Determine the (X, Y) coordinate at the center of the cell enclosing the given text.  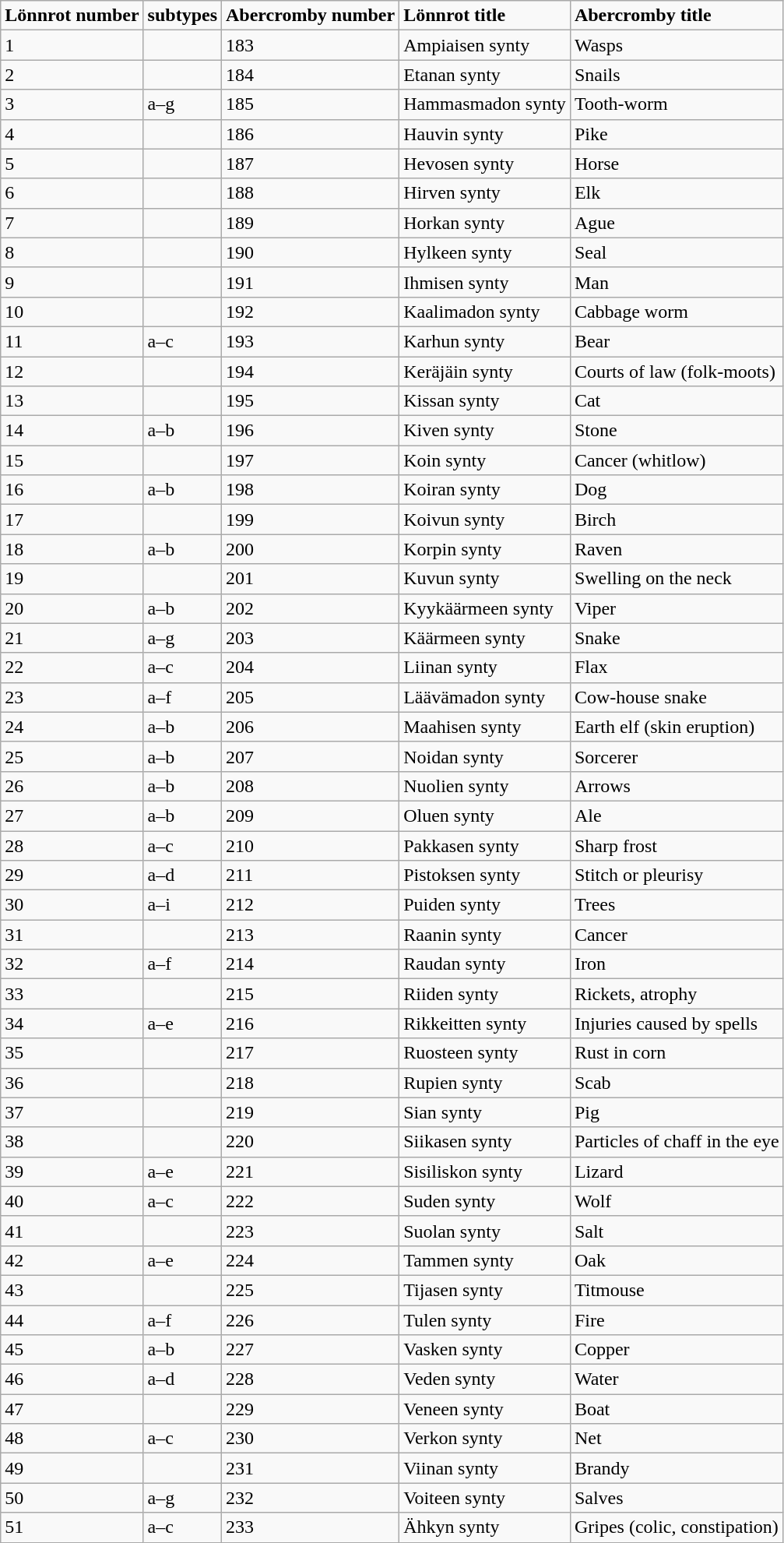
Sharp frost (677, 845)
Kissan synty (485, 401)
199 (311, 520)
208 (311, 786)
37 (72, 1112)
Nuolien synty (485, 786)
Stone (677, 431)
Trees (677, 905)
Verkon synty (485, 1439)
29 (72, 875)
18 (72, 549)
26 (72, 786)
204 (311, 668)
Birch (677, 520)
202 (311, 608)
188 (311, 193)
Lönnrot title (485, 16)
231 (311, 1468)
47 (72, 1409)
30 (72, 905)
4 (72, 134)
230 (311, 1439)
Cabbage worm (677, 312)
233 (311, 1527)
Etanan synty (485, 75)
227 (311, 1350)
Seal (677, 252)
Käärmeen synty (485, 638)
Cow-house snake (677, 697)
Horse (677, 164)
213 (311, 935)
Ague (677, 223)
Kiven synty (485, 431)
212 (311, 905)
Tooth-worm (677, 104)
Hammasmadon synty (485, 104)
211 (311, 875)
Wasps (677, 45)
Ähkyn synty (485, 1527)
Swelling on the neck (677, 579)
187 (311, 164)
44 (72, 1320)
32 (72, 964)
Salves (677, 1498)
subtypes (182, 16)
201 (311, 579)
Pistoksen synty (485, 875)
Suolan synty (485, 1231)
186 (311, 134)
195 (311, 401)
17 (72, 520)
38 (72, 1142)
33 (72, 994)
198 (311, 490)
Tulen synty (485, 1320)
Raanin synty (485, 935)
Noidan synty (485, 756)
Tijasen synty (485, 1290)
11 (72, 341)
49 (72, 1468)
Koiran synty (485, 490)
Pakkasen synty (485, 845)
Rupien synty (485, 1083)
216 (311, 1023)
51 (72, 1527)
221 (311, 1171)
46 (72, 1379)
10 (72, 312)
197 (311, 460)
48 (72, 1439)
20 (72, 608)
Sorcerer (677, 756)
Suden synty (485, 1201)
Brandy (677, 1468)
15 (72, 460)
13 (72, 401)
Riiden synty (485, 994)
Net (677, 1439)
Titmouse (677, 1290)
Arrows (677, 786)
24 (72, 727)
41 (72, 1231)
220 (311, 1142)
27 (72, 816)
Cancer (677, 935)
Viper (677, 608)
183 (311, 45)
Raudan synty (485, 964)
40 (72, 1201)
50 (72, 1498)
Rust in corn (677, 1053)
223 (311, 1231)
Elk (677, 193)
a–i (182, 905)
25 (72, 756)
42 (72, 1260)
229 (311, 1409)
2 (72, 75)
Oluen synty (485, 816)
185 (311, 104)
Veden synty (485, 1379)
Cat (677, 401)
Injuries caused by spells (677, 1023)
205 (311, 697)
36 (72, 1083)
232 (311, 1498)
43 (72, 1290)
Snails (677, 75)
35 (72, 1053)
Koin synty (485, 460)
Siikasen synty (485, 1142)
8 (72, 252)
9 (72, 282)
Gripes (colic, constipation) (677, 1527)
6 (72, 193)
7 (72, 223)
196 (311, 431)
Salt (677, 1231)
Kyykäärmeen synty (485, 608)
23 (72, 697)
228 (311, 1379)
Pig (677, 1112)
Sisiliskon synty (485, 1171)
Ampiaisen synty (485, 45)
22 (72, 668)
189 (311, 223)
Veneen synty (485, 1409)
16 (72, 490)
219 (311, 1112)
Ihmisen synty (485, 282)
192 (311, 312)
209 (311, 816)
210 (311, 845)
Raven (677, 549)
21 (72, 638)
Rickets, atrophy (677, 994)
Hirven synty (485, 193)
214 (311, 964)
200 (311, 549)
Rikkeitten synty (485, 1023)
Abercromby title (677, 16)
Oak (677, 1260)
Puiden synty (485, 905)
Water (677, 1379)
Läävämadon synty (485, 697)
184 (311, 75)
207 (311, 756)
190 (311, 252)
Sian synty (485, 1112)
14 (72, 431)
1 (72, 45)
Boat (677, 1409)
Flax (677, 668)
Bear (677, 341)
Abercromby number (311, 16)
193 (311, 341)
Wolf (677, 1201)
Cancer (whitlow) (677, 460)
Pike (677, 134)
Tammen synty (485, 1260)
Koivun synty (485, 520)
28 (72, 845)
Lizard (677, 1171)
Horkan synty (485, 223)
Hylkeen synty (485, 252)
19 (72, 579)
Scab (677, 1083)
34 (72, 1023)
Kuvun synty (485, 579)
Courts of law (folk-moots) (677, 372)
Viinan synty (485, 1468)
Ale (677, 816)
Vasken synty (485, 1350)
Lönnrot number (72, 16)
Liinan synty (485, 668)
203 (311, 638)
Voiteen synty (485, 1498)
Iron (677, 964)
Maahisen synty (485, 727)
Stitch or pleurisy (677, 875)
31 (72, 935)
Man (677, 282)
Hauvin synty (485, 134)
218 (311, 1083)
215 (311, 994)
Karhun synty (485, 341)
226 (311, 1320)
Fire (677, 1320)
191 (311, 282)
Particles of chaff in the eye (677, 1142)
45 (72, 1350)
222 (311, 1201)
217 (311, 1053)
Korpin synty (485, 549)
Hevosen synty (485, 164)
12 (72, 372)
194 (311, 372)
Kaalimadon synty (485, 312)
Snake (677, 638)
224 (311, 1260)
3 (72, 104)
225 (311, 1290)
5 (72, 164)
Copper (677, 1350)
Earth elf (skin eruption) (677, 727)
Ruosteen synty (485, 1053)
39 (72, 1171)
206 (311, 727)
Dog (677, 490)
Keräjäin synty (485, 372)
